Capture the cell that displays the provided text and extract its (x, y) central coordinate. 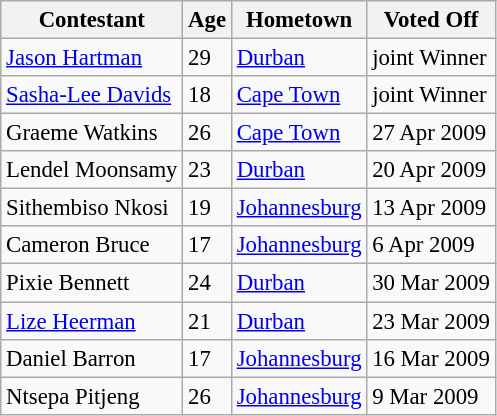
Jason Hartman (92, 58)
6 Apr 2009 (431, 245)
27 Apr 2009 (431, 133)
Age (208, 20)
16 Mar 2009 (431, 358)
Hometown (298, 20)
Sasha-Lee Davids (92, 95)
19 (208, 208)
Contestant (92, 20)
30 Mar 2009 (431, 283)
24 (208, 283)
20 Apr 2009 (431, 170)
Pixie Bennett (92, 283)
Sithembiso Nkosi (92, 208)
23 Mar 2009 (431, 321)
13 Apr 2009 (431, 208)
29 (208, 58)
Daniel Barron (92, 358)
21 (208, 321)
Graeme Watkins (92, 133)
Cameron Bruce (92, 245)
Ntsepa Pitjeng (92, 396)
Lendel Moonsamy (92, 170)
23 (208, 170)
9 Mar 2009 (431, 396)
18 (208, 95)
Voted Off (431, 20)
Lize Heerman (92, 321)
